Output the (x, y) coordinate of the center of the cell containing the given text.  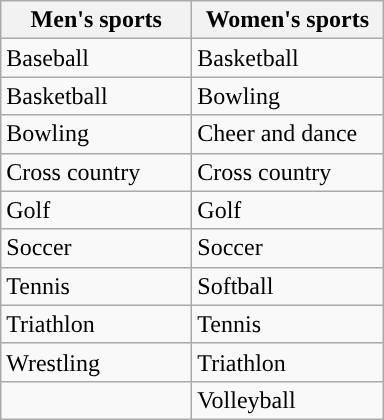
Cheer and dance (288, 134)
Softball (288, 286)
Wrestling (96, 362)
Volleyball (288, 400)
Women's sports (288, 20)
Baseball (96, 58)
Men's sports (96, 20)
